Extract the [X, Y] coordinate from the center of the cell holding the provided text.  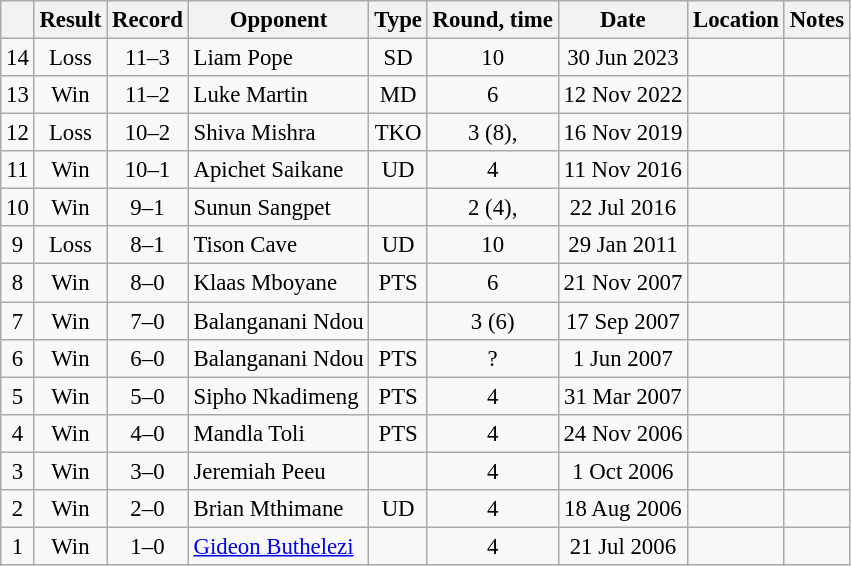
7 [18, 321]
8–1 [148, 245]
10–2 [148, 133]
11 [18, 170]
7–0 [148, 321]
1 Jun 2007 [623, 358]
21 Nov 2007 [623, 283]
11–3 [148, 58]
Liam Pope [278, 58]
1–0 [148, 546]
5 [18, 396]
Type [398, 20]
5–0 [148, 396]
Luke Martin [278, 95]
9 [18, 245]
Record [148, 20]
Tison Cave [278, 245]
2 (4), [492, 208]
11 Nov 2016 [623, 170]
1 Oct 2006 [623, 471]
3 (6) [492, 321]
1 [18, 546]
18 Aug 2006 [623, 509]
MD [398, 95]
8 [18, 283]
12 [18, 133]
6–0 [148, 358]
Round, time [492, 20]
12 Nov 2022 [623, 95]
22 Jul 2016 [623, 208]
3 [18, 471]
2–0 [148, 509]
Sipho Nkadimeng [278, 396]
Sunun Sangpet [278, 208]
TKO [398, 133]
9–1 [148, 208]
21 Jul 2006 [623, 546]
10–1 [148, 170]
16 Nov 2019 [623, 133]
14 [18, 58]
Result [70, 20]
Klaas Mboyane [278, 283]
Apichet Saikane [278, 170]
Shiva Mishra [278, 133]
3–0 [148, 471]
8–0 [148, 283]
13 [18, 95]
Date [623, 20]
31 Mar 2007 [623, 396]
4–0 [148, 433]
SD [398, 58]
Notes [816, 20]
29 Jan 2011 [623, 245]
Gideon Buthelezi [278, 546]
Jeremiah Peeu [278, 471]
11–2 [148, 95]
17 Sep 2007 [623, 321]
30 Jun 2023 [623, 58]
Brian Mthimane [278, 509]
3 (8), [492, 133]
24 Nov 2006 [623, 433]
Opponent [278, 20]
Location [736, 20]
? [492, 358]
Mandla Toli [278, 433]
2 [18, 509]
